Determine the [x, y] coordinate at the center of the cell enclosing the given text.  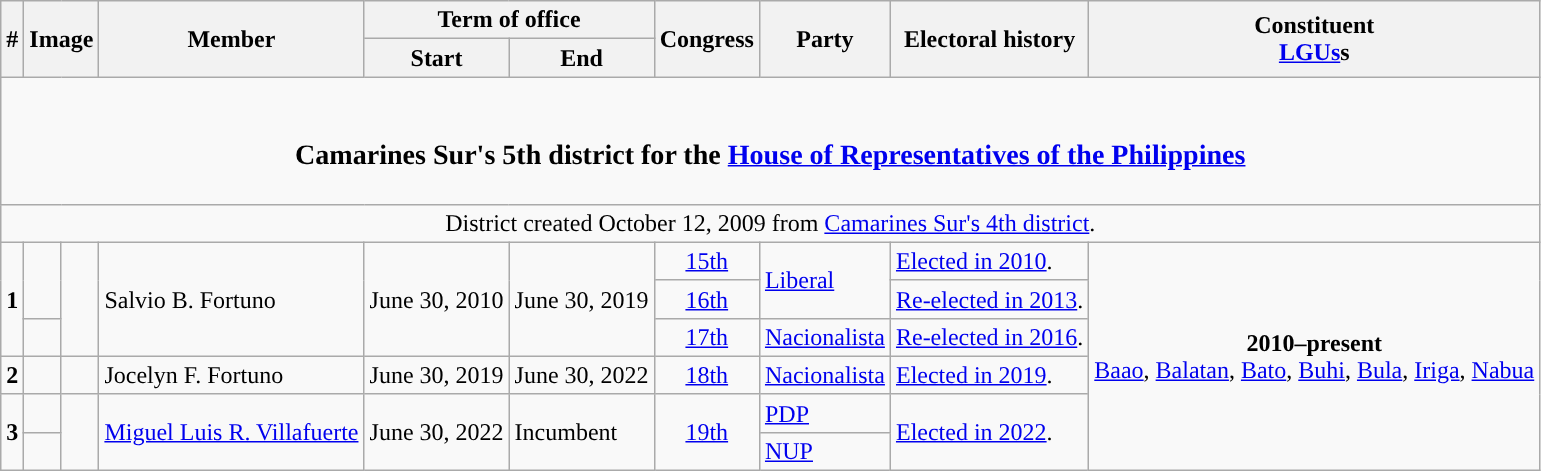
Elected in 2010. [989, 261]
End [582, 58]
Congress [706, 39]
2010–presentBaao, Balatan, Bato, Buhi, Bula, Iriga, Nabua [1314, 356]
1 [12, 299]
2 [12, 375]
Incumbent [582, 432]
Liberal [824, 280]
Re-elected in 2016. [989, 337]
Jocelyn F. Fortuno [232, 375]
Start [436, 58]
16th [706, 299]
19th [706, 432]
District created October 12, 2009 from Camarines Sur's 4th district. [770, 223]
15th [706, 261]
Elected in 2019. [989, 375]
# [12, 39]
June 30, 2010 [436, 299]
Re-elected in 2013. [989, 299]
Member [232, 39]
Image [62, 39]
18th [706, 375]
Electoral history [989, 39]
Camarines Sur's 5th district for the House of Representatives of the Philippines [770, 140]
NUP [824, 451]
ConstituentLGUss [1314, 39]
Party [824, 39]
17th [706, 337]
3 [12, 432]
Elected in 2022. [989, 432]
Term of office [509, 20]
Salvio B. Fortuno [232, 299]
Miguel Luis R. Villafuerte [232, 432]
PDP [824, 413]
